Capture the cell that displays the provided text and extract its (x, y) central coordinate. 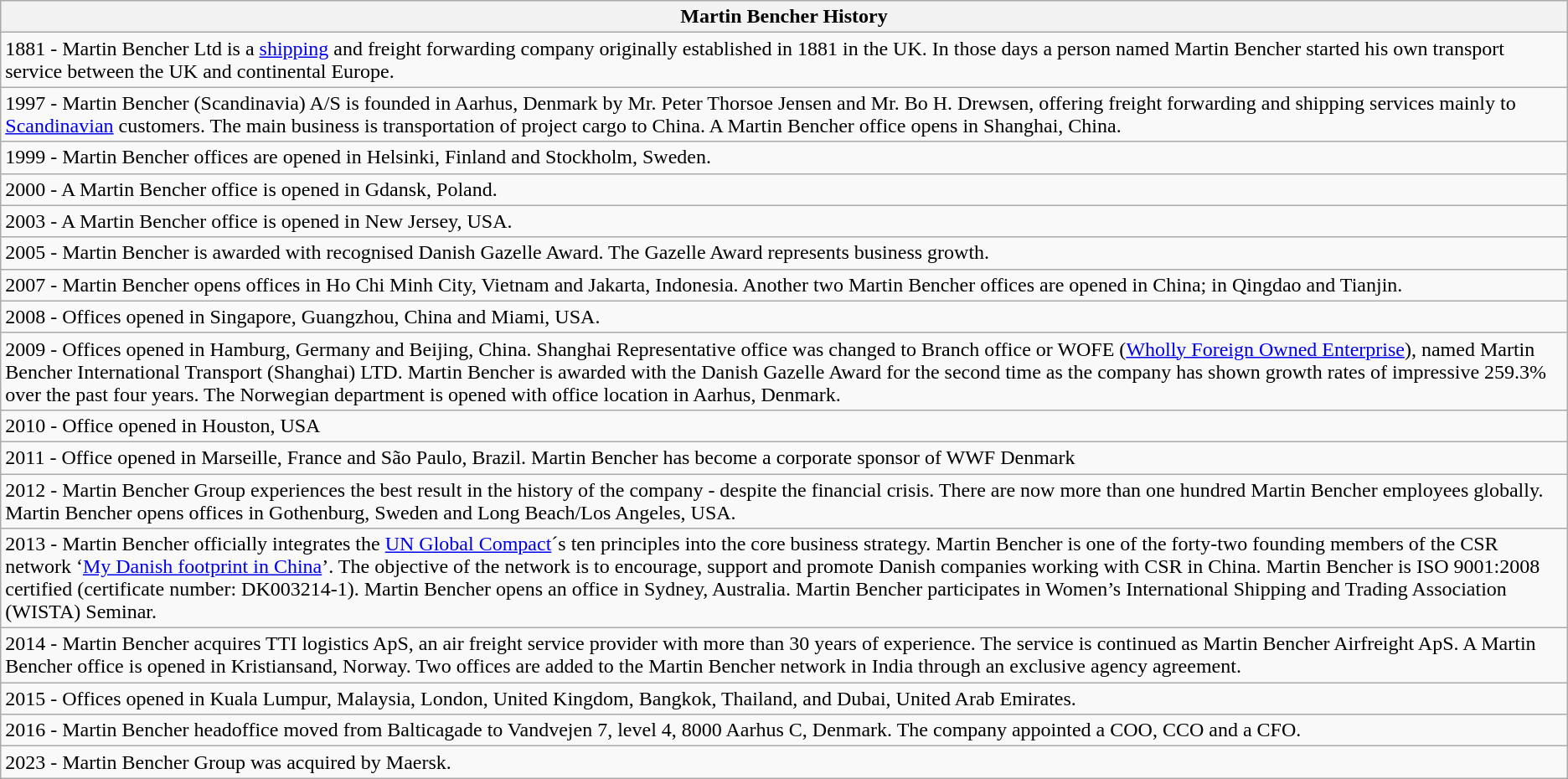
2003 - A Martin Bencher office is opened in New Jersey, USA. (784, 221)
1999 - Martin Bencher offices are opened in Helsinki, Finland and Stockholm, Sweden. (784, 157)
2011 - Office opened in Marseille, France and São Paulo, Brazil. Martin Bencher has become a corporate sponsor of WWF Denmark (784, 457)
2016 - Martin Bencher headoffice moved from Balticagade to Vandvejen 7, level 4, 8000 Aarhus C, Denmark. The company appointed a COO, CCO and a CFO. (784, 730)
Martin Bencher History (784, 17)
2010 - Office opened in Houston, USA (784, 426)
2000 - A Martin Bencher office is opened in Gdansk, Poland. (784, 189)
2023 - Martin Bencher Group was acquired by Maersk. (784, 762)
2008 - Offices opened in Singapore, Guangzhou, China and Miami, USA. (784, 317)
2005 - Martin Bencher is awarded with recognised Danish Gazelle Award. The Gazelle Award represents business growth. (784, 253)
2015 - Offices opened in Kuala Lumpur, Malaysia, London, United Kingdom, Bangkok, Thailand, and Dubai, United Arab Emirates. (784, 699)
